Extract the [X, Y] coordinate from the center of the cell holding the provided text.  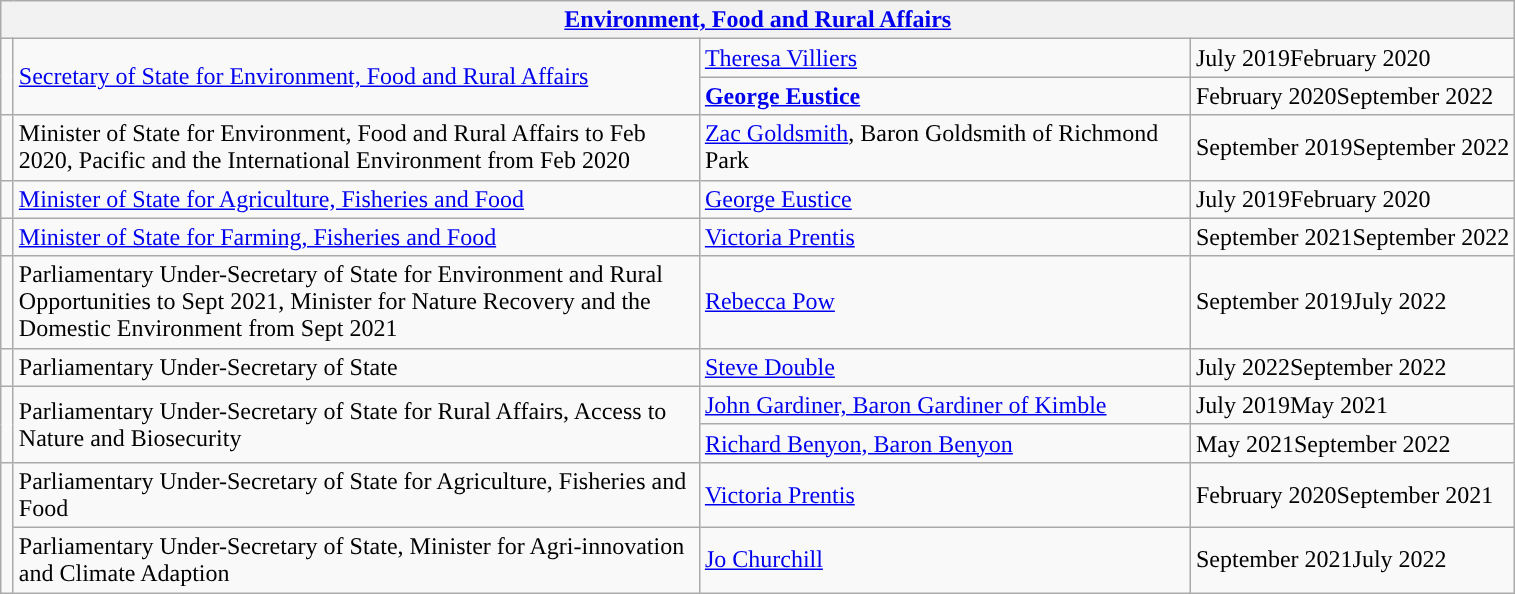
July 2022September 2022 [1352, 367]
John Gardiner, Baron Gardiner of Kimble [944, 405]
Steve Double [944, 367]
September 2021September 2022 [1352, 237]
Minister of State for Farming, Fisheries and Food [356, 237]
May 2021September 2022 [1352, 443]
Parliamentary Under-Secretary of State for Rural Affairs, Access to Nature and Biosecurity [356, 424]
Minister of State for Environment, Food and Rural Affairs to Feb 2020, Pacific and the International Environment from Feb 2020 [356, 148]
Theresa Villiers [944, 58]
Minister of State for Agriculture, Fisheries and Food [356, 199]
Parliamentary Under-Secretary of State, Minister for Agri-innovation and Climate Adaption [356, 560]
Zac Goldsmith, Baron Goldsmith of Richmond Park [944, 148]
Parliamentary Under-Secretary of State for Agriculture, Fisheries and Food [356, 494]
September 2019July 2022 [1352, 302]
February 2020September 2022 [1352, 96]
Jo Churchill [944, 560]
July 2019May 2021 [1352, 405]
Rebecca Pow [944, 302]
Secretary of State for Environment, Food and Rural Affairs [356, 77]
February 2020September 2021 [1352, 494]
Environment, Food and Rural Affairs [758, 20]
September 2019September 2022 [1352, 148]
Parliamentary Under-Secretary of State [356, 367]
Richard Benyon, Baron Benyon [944, 443]
September 2021July 2022 [1352, 560]
